Detect which cell encompasses the target text, then output its [x, y] center coordinate. 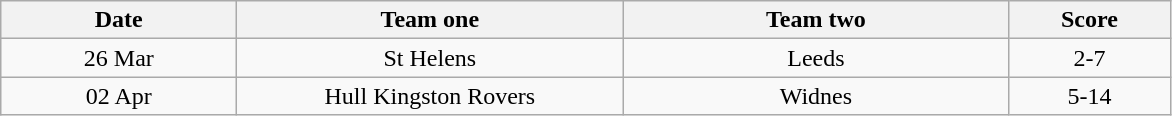
Hull Kingston Rovers [430, 96]
Widnes [816, 96]
2-7 [1090, 58]
Date [119, 20]
26 Mar [119, 58]
Leeds [816, 58]
Team one [430, 20]
Score [1090, 20]
Team two [816, 20]
02 Apr [119, 96]
5-14 [1090, 96]
St Helens [430, 58]
